Detect which cell encompasses the target text, then output its (x, y) center coordinate. 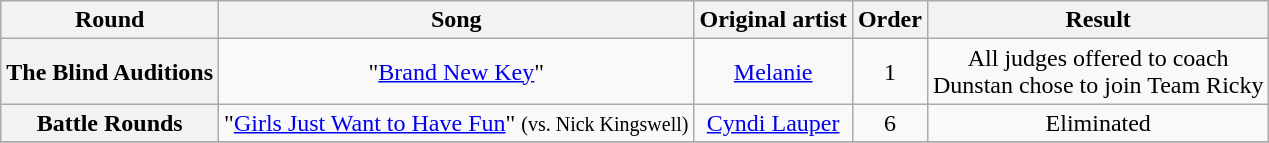
Original artist (773, 20)
"Brand New Key" (456, 72)
Melanie (773, 72)
"Girls Just Want to Have Fun" (vs. Nick Kingswell) (456, 123)
The Blind Auditions (110, 72)
Result (1098, 20)
Battle Rounds (110, 123)
6 (890, 123)
All judges offered to coachDunstan chose to join Team Ricky (1098, 72)
Order (890, 20)
Song (456, 20)
Eliminated (1098, 123)
Round (110, 20)
Cyndi Lauper (773, 123)
1 (890, 72)
